Determine the [x, y] coordinate at the center of the cell enclosing the given text.  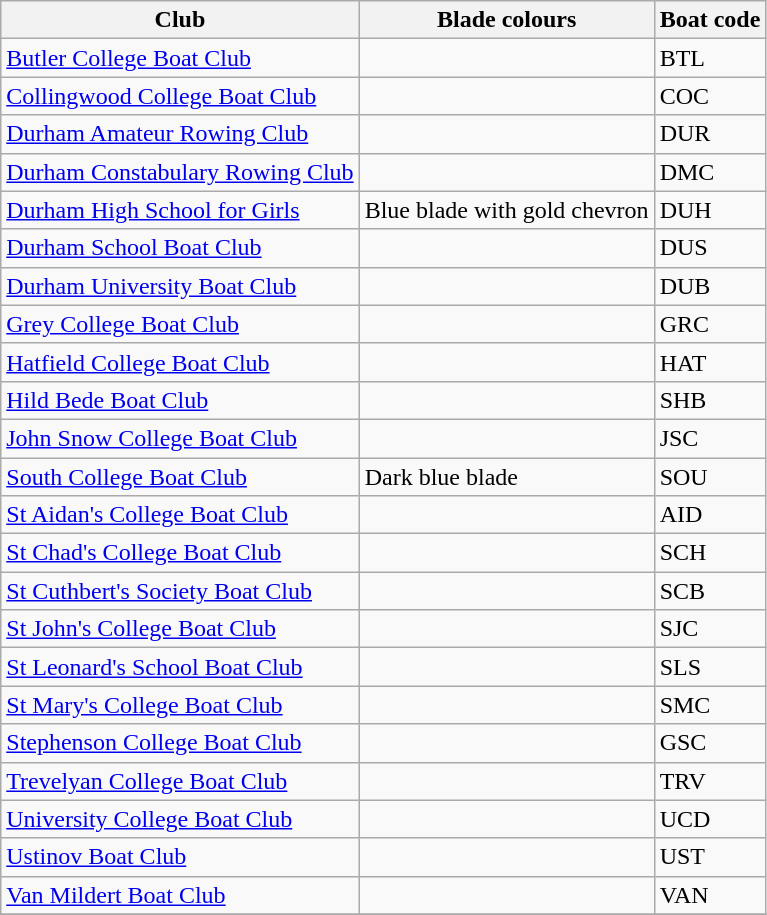
Stephenson College Boat Club [180, 743]
Durham School Boat Club [180, 248]
TRV [710, 781]
Hild Bede Boat Club [180, 400]
Trevelyan College Boat Club [180, 781]
St Chad's College Boat Club [180, 553]
Grey College Boat Club [180, 324]
DUR [710, 134]
St Leonard's School Boat Club [180, 667]
HAT [710, 362]
GSC [710, 743]
South College Boat Club [180, 477]
UST [710, 857]
COC [710, 96]
AID [710, 515]
Durham University Boat Club [180, 286]
Collingwood College Boat Club [180, 96]
Blue blade with gold chevron [506, 210]
SMC [710, 705]
Blade colours [506, 20]
Durham Amateur Rowing Club [180, 134]
Club [180, 20]
St John's College Boat Club [180, 629]
University College Boat Club [180, 819]
Durham Constabulary Rowing Club [180, 172]
John Snow College Boat Club [180, 438]
Hatfield College Boat Club [180, 362]
Durham High School for Girls [180, 210]
BTL [710, 58]
Boat code [710, 20]
JSC [710, 438]
DUH [710, 210]
DUB [710, 286]
VAN [710, 895]
DUS [710, 248]
St Aidan's College Boat Club [180, 515]
GRC [710, 324]
St Cuthbert's Society Boat Club [180, 591]
UCD [710, 819]
Van Mildert Boat Club [180, 895]
SCB [710, 591]
SOU [710, 477]
SHB [710, 400]
Dark blue blade [506, 477]
DMC [710, 172]
SJC [710, 629]
SCH [710, 553]
Ustinov Boat Club [180, 857]
Butler College Boat Club [180, 58]
St Mary's College Boat Club [180, 705]
SLS [710, 667]
